Return the (X, Y) coordinate for the center point of the cell that contains the specified text.  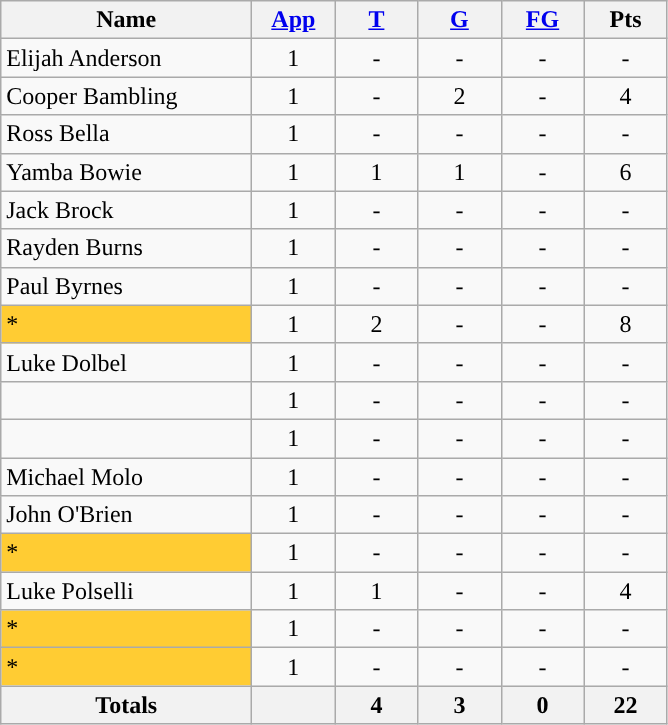
T (376, 20)
G (460, 20)
Pts (626, 20)
Michael Molo (126, 477)
Cooper Bambling (126, 96)
6 (626, 172)
John O'Brien (126, 515)
Ross Bella (126, 134)
Name (126, 20)
22 (626, 705)
Elijah Anderson (126, 58)
Luke Dolbel (126, 362)
8 (626, 324)
Paul Byrnes (126, 286)
Jack Brock (126, 210)
Rayden Burns (126, 248)
Luke Polselli (126, 591)
FG (542, 20)
Totals (126, 705)
App (294, 20)
3 (460, 705)
Yamba Bowie (126, 172)
0 (542, 705)
